From the cell containing the given text, extract its center point as (X, Y) coordinate. 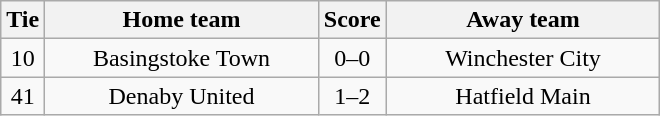
Away team (523, 20)
Hatfield Main (523, 96)
Basingstoke Town (182, 58)
Winchester City (523, 58)
41 (23, 96)
0–0 (352, 58)
Denaby United (182, 96)
Home team (182, 20)
Tie (23, 20)
1–2 (352, 96)
10 (23, 58)
Score (352, 20)
